Locate the cell with the specified text and output its (x, y) center coordinate. 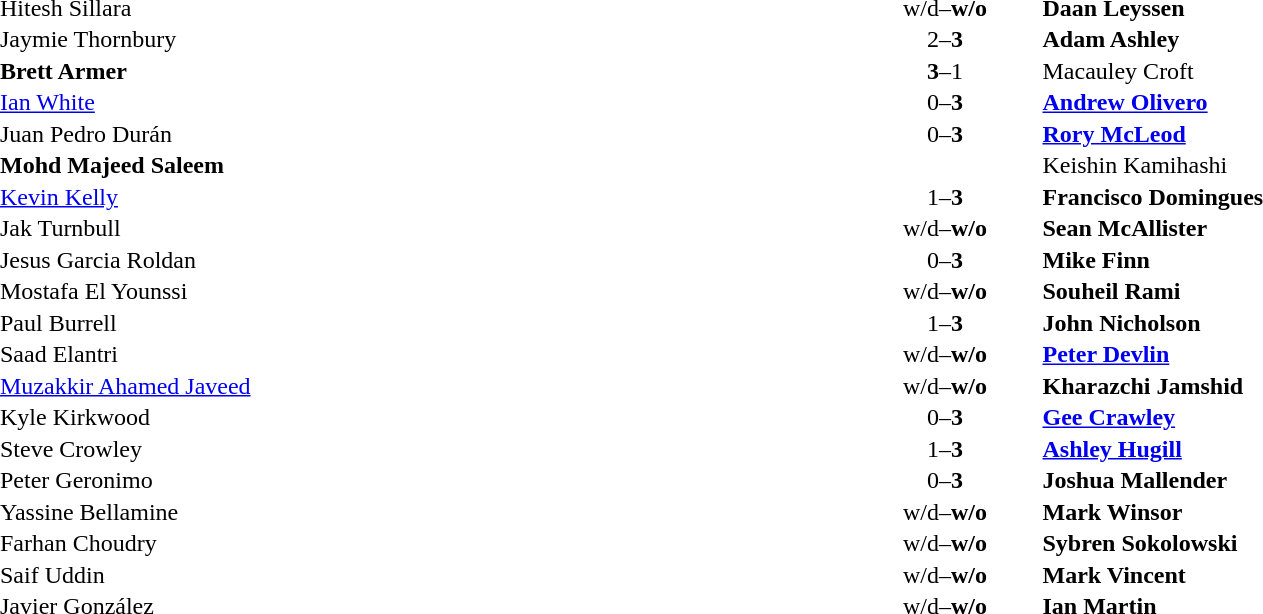
3–1 (944, 71)
2–3 (944, 39)
